Pinpoint the cell where the given text exists, returning its [x, y] midpoint coordinate. 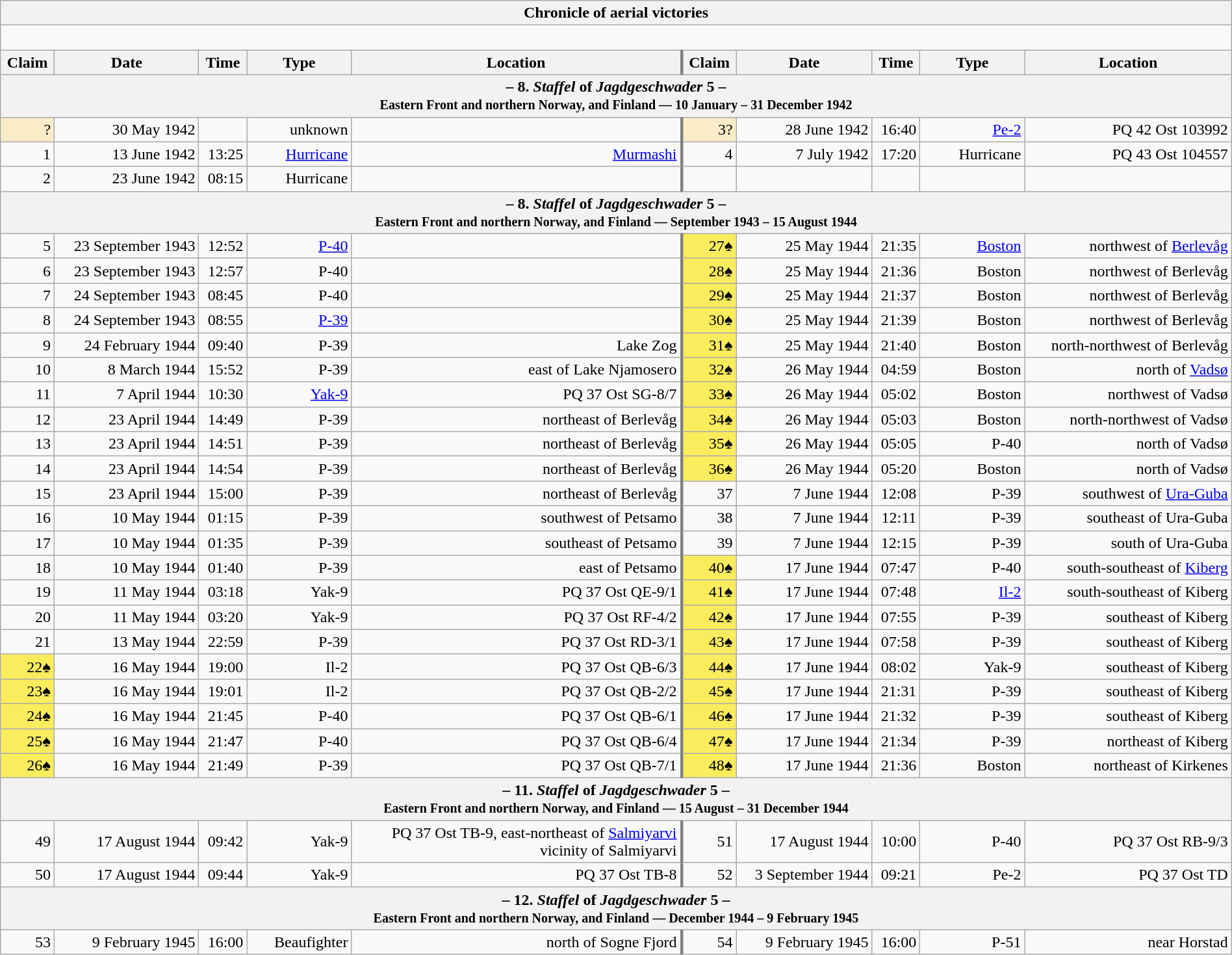
38 [710, 518]
12:11 [896, 518]
25♠ [27, 740]
northwest of Vadsø [1128, 395]
19:00 [223, 666]
19 [27, 592]
47♠ [710, 740]
21:47 [223, 740]
PQ 37 Ost QB-7/1 [517, 766]
52 [710, 875]
22♠ [27, 666]
03:18 [223, 592]
3 September 1944 [804, 875]
PQ 37 Ost QE-9/1 [517, 592]
Lake Zog [517, 345]
8 [27, 320]
07:58 [896, 642]
21:31 [896, 691]
51 [710, 841]
7 July 1942 [804, 154]
07:48 [896, 592]
53 [27, 942]
14:51 [223, 444]
? [27, 129]
35♠ [710, 444]
east of Lake Njamosero [517, 370]
southwest of Petsamo [517, 518]
north-northwest of Vadsø [1128, 419]
21:37 [896, 295]
13 May 1944 [127, 642]
21:32 [896, 716]
43♠ [710, 642]
21:39 [896, 320]
21 [27, 642]
23♠ [27, 691]
14:49 [223, 419]
16:40 [896, 129]
48♠ [710, 766]
PQ 37 Ost QB-6/4 [517, 740]
05:05 [896, 444]
15:00 [223, 493]
14 [27, 469]
24 February 1944 [127, 345]
– 12. Staffel of Jagdgeschwader 5 –Eastern Front and northern Norway, and Finland — December 1944 – 9 February 1945 [616, 909]
3? [710, 129]
PQ 37 Ost SG-8/7 [517, 395]
east of Petsamo [517, 568]
PQ 37 Ost TD [1128, 875]
– 11. Staffel of Jagdgeschwader 5 –Eastern Front and northern Norway, and Finland — 15 August – 31 December 1944 [616, 800]
PQ 37 Ost QB-2/2 [517, 691]
11 [27, 395]
03:20 [223, 617]
05:03 [896, 419]
05:20 [896, 469]
42♠ [710, 617]
22:59 [223, 642]
46♠ [710, 716]
13 June 1942 [127, 154]
30♠ [710, 320]
4 [710, 154]
6 [27, 270]
34♠ [710, 419]
40♠ [710, 568]
southeast of Petsamo [517, 543]
29♠ [710, 295]
08:45 [223, 295]
09:21 [896, 875]
Beaufighter [299, 942]
5 [27, 246]
9 [27, 345]
12:57 [223, 270]
PQ 37 Ost QB-6/3 [517, 666]
13 [27, 444]
50 [27, 875]
21:49 [223, 766]
21:45 [223, 716]
01:40 [223, 568]
09:40 [223, 345]
08:02 [896, 666]
2 [27, 179]
17 [27, 543]
20 [27, 617]
12:08 [896, 493]
PQ 37 Ost TB-8 [517, 875]
27♠ [710, 246]
14:54 [223, 469]
northeast of Kiberg [1128, 740]
12 [27, 419]
13:25 [223, 154]
Chronicle of aerial victories [616, 13]
PQ 37 Ost RB-9/3 [1128, 841]
unknown [299, 129]
07:47 [896, 568]
8 March 1944 [127, 370]
08:55 [223, 320]
P-51 [972, 942]
northeast of Kirkenes [1128, 766]
19:01 [223, 691]
04:59 [896, 370]
36♠ [710, 469]
– 8. Staffel of Jagdgeschwader 5 –Eastern Front and northern Norway, and Finland — September 1943 – 15 August 1944 [616, 212]
north-northwest of Berlevåg [1128, 345]
12:52 [223, 246]
north of Sogne Fjord [517, 942]
39 [710, 543]
41♠ [710, 592]
PQ 37 Ost RD-3/1 [517, 642]
44♠ [710, 666]
28♠ [710, 270]
PQ 37 Ost QB-6/1 [517, 716]
Murmashi [517, 154]
32♠ [710, 370]
10:30 [223, 395]
49 [27, 841]
PQ 42 Ost 103992 [1128, 129]
PQ 43 Ost 104557 [1128, 154]
21:40 [896, 345]
southeast of Ura-Guba [1128, 518]
31♠ [710, 345]
12:15 [896, 543]
26♠ [27, 766]
30 May 1942 [127, 129]
05:02 [896, 395]
southwest of Ura-Guba [1128, 493]
– 8. Staffel of Jagdgeschwader 5 –Eastern Front and northern Norway, and Finland — 10 January – 31 December 1942 [616, 96]
09:42 [223, 841]
24♠ [27, 716]
37 [710, 493]
15 [27, 493]
07:55 [896, 617]
17:20 [896, 154]
15:52 [223, 370]
21:35 [896, 246]
16 [27, 518]
23 June 1942 [127, 179]
PQ 37 Ost TB-9, east-northeast of Salmiyarvivicinity of Salmiyarvi [517, 841]
45♠ [710, 691]
21:34 [896, 740]
7 [27, 295]
54 [710, 942]
10 [27, 370]
08:15 [223, 179]
PQ 37 Ost RF-4/2 [517, 617]
south of Ura-Guba [1128, 543]
near Horstad [1128, 942]
28 June 1942 [804, 129]
1 [27, 154]
09:44 [223, 875]
18 [27, 568]
01:35 [223, 543]
10:00 [896, 841]
7 April 1944 [127, 395]
01:15 [223, 518]
33♠ [710, 395]
